Search for the cell housing the specified text and yield its (x, y) center coordinate. 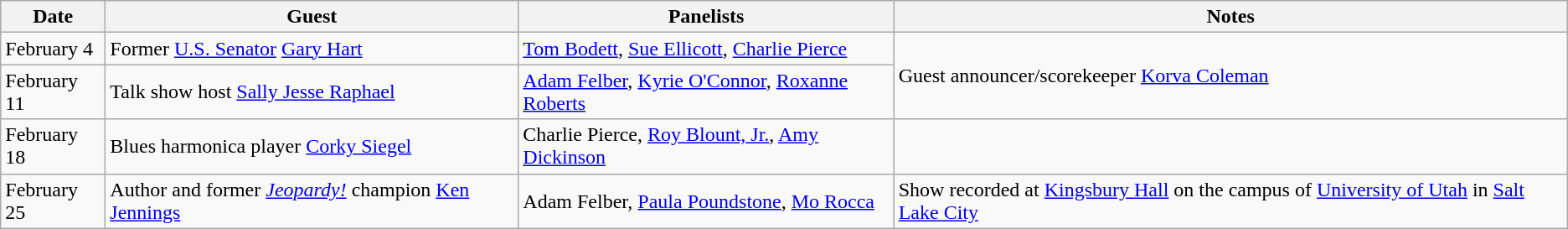
February 11 (54, 92)
Date (54, 17)
Tom Bodett, Sue Ellicott, Charlie Pierce (706, 49)
Charlie Pierce, Roy Blount, Jr., Amy Dickinson (706, 146)
Guest announcer/scorekeeper Korva Coleman (1230, 75)
Show recorded at Kingsbury Hall on the campus of University of Utah in Salt Lake City (1230, 201)
Former U.S. Senator Gary Hart (312, 49)
Blues harmonica player Corky Siegel (312, 146)
Author and former Jeopardy! champion Ken Jennings (312, 201)
February 25 (54, 201)
Adam Felber, Paula Poundstone, Mo Rocca (706, 201)
February 18 (54, 146)
Panelists (706, 17)
Notes (1230, 17)
Talk show host Sally Jesse Raphael (312, 92)
Guest (312, 17)
February 4 (54, 49)
Adam Felber, Kyrie O'Connor, Roxanne Roberts (706, 92)
